Find where the given text appears and provide that cell's center as (X, Y) coordinate. 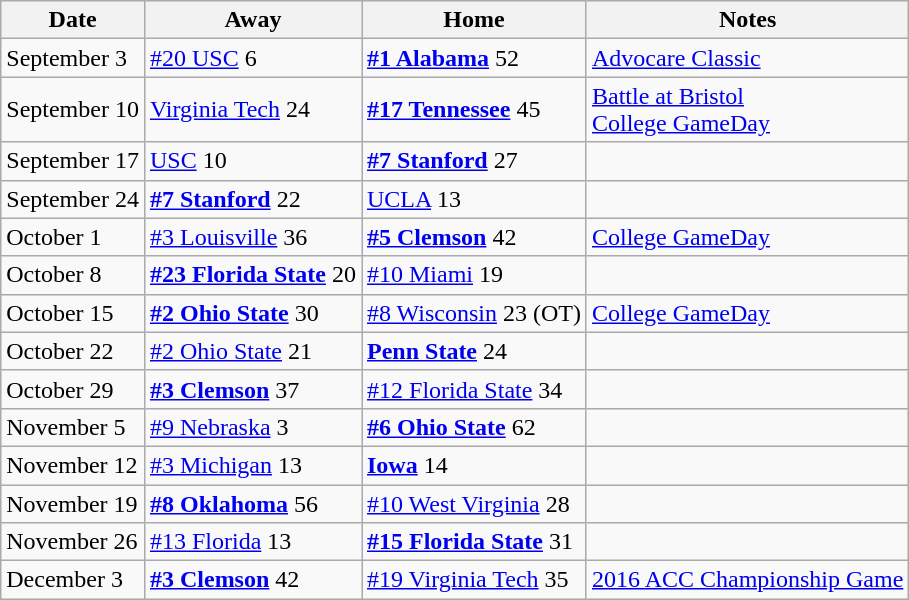
#3 Clemson 42 (252, 580)
#2 Ohio State 30 (252, 313)
#15 Florida State 31 (474, 542)
October 29 (73, 389)
#17 Tennessee 45 (474, 110)
October 1 (73, 237)
#8 Wisconsin 23 (OT) (474, 313)
Battle at BristolCollege GameDay (747, 110)
#3 Clemson 37 (252, 389)
#7 Stanford 22 (252, 199)
#12 Florida State 34 (474, 389)
September 3 (73, 58)
December 3 (73, 580)
#2 Ohio State 21 (252, 351)
Home (474, 20)
USC 10 (252, 161)
#6 Ohio State 62 (474, 427)
#3 Michigan 13 (252, 465)
September 17 (73, 161)
2016 ACC Championship Game (747, 580)
Advocare Classic (747, 58)
#5 Clemson 42 (474, 237)
November 5 (73, 427)
UCLA 13 (474, 199)
#9 Nebraska 3 (252, 427)
September 24 (73, 199)
#10 West Virginia 28 (474, 503)
October 15 (73, 313)
#1 Alabama 52 (474, 58)
#20 USC 6 (252, 58)
#8 Oklahoma 56 (252, 503)
Date (73, 20)
November 12 (73, 465)
#19 Virginia Tech 35 (474, 580)
October 22 (73, 351)
#3 Louisville 36 (252, 237)
Iowa 14 (474, 465)
November 26 (73, 542)
October 8 (73, 275)
Away (252, 20)
#23 Florida State 20 (252, 275)
#13 Florida 13 (252, 542)
#10 Miami 19 (474, 275)
September 10 (73, 110)
Penn State 24 (474, 351)
Virginia Tech 24 (252, 110)
Notes (747, 20)
#7 Stanford 27 (474, 161)
November 19 (73, 503)
